Pinpoint the cell where the given text exists, returning its [X, Y] midpoint coordinate. 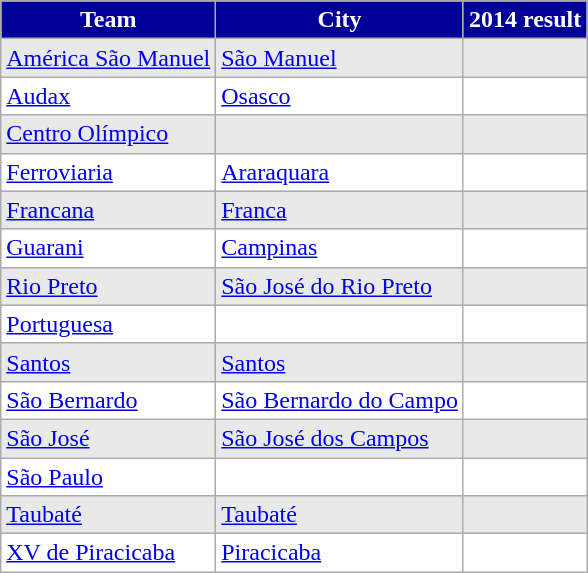
Audax [108, 96]
São José dos Campos [340, 438]
Rio Preto [108, 286]
XV de Piracicaba [108, 553]
Francana [108, 210]
2014 result [524, 20]
Osasco [340, 96]
São Bernardo do Campo [340, 400]
São José do Rio Preto [340, 286]
São Paulo [108, 477]
Franca [340, 210]
Portuguesa [108, 324]
City [340, 20]
Team [108, 20]
São José [108, 438]
Guarani [108, 248]
Piracicaba [340, 553]
América São Manuel [108, 58]
Centro Olímpico [108, 134]
Araraquara [340, 172]
São Bernardo [108, 400]
São Manuel [340, 58]
Ferroviaria [108, 172]
Campinas [340, 248]
